Output the (x, y) coordinate of the center of the cell containing the given text.  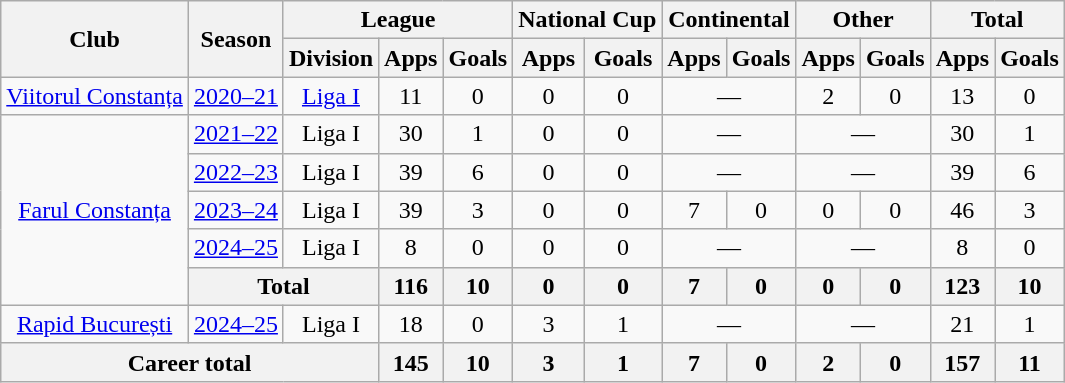
157 (962, 362)
Farul Constanța (95, 210)
46 (962, 210)
2022–23 (236, 172)
Rapid București (95, 324)
Continental (729, 20)
Division (330, 58)
145 (411, 362)
2020–21 (236, 96)
18 (411, 324)
21 (962, 324)
Season (236, 39)
2021–22 (236, 134)
13 (962, 96)
Club (95, 39)
Viitorul Constanța (95, 96)
Other (863, 20)
Career total (190, 362)
116 (411, 286)
National Cup (588, 20)
123 (962, 286)
2023–24 (236, 210)
League (398, 20)
